Pinpoint the cell where the given text exists, returning its [X, Y] midpoint coordinate. 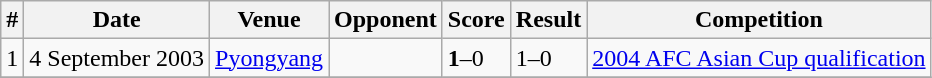
4 September 2003 [117, 58]
Opponent [386, 20]
Score [476, 20]
Date [117, 20]
1 [12, 58]
Pyongyang [270, 58]
Competition [759, 20]
Venue [270, 20]
2004 AFC Asian Cup qualification [759, 58]
Result [548, 20]
# [12, 20]
